Find where the given text appears and provide that cell's center as (x, y) coordinate. 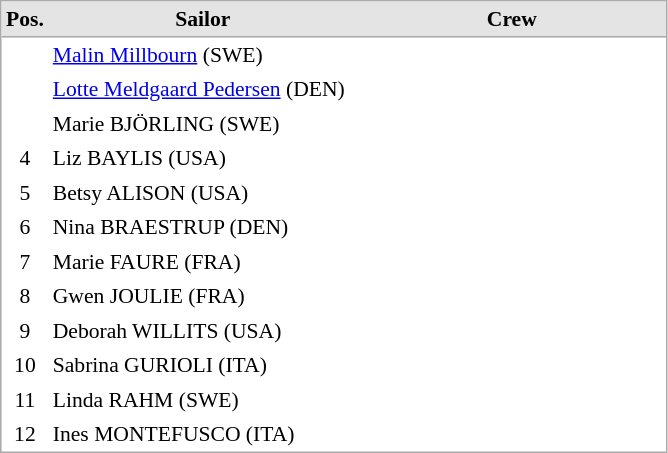
Liz BAYLIS (USA) (202, 158)
Lotte Meldgaard Pedersen (DEN) (202, 89)
12 (26, 434)
7 (26, 261)
Pos. (26, 20)
Sabrina GURIOLI (ITA) (202, 365)
Linda RAHM (SWE) (202, 399)
Marie FAURE (FRA) (202, 261)
9 (26, 331)
Deborah WILLITS (USA) (202, 331)
Crew (512, 20)
Gwen JOULIE (FRA) (202, 296)
Marie BJÖRLING (SWE) (202, 123)
Ines MONTEFUSCO (ITA) (202, 434)
10 (26, 365)
8 (26, 296)
Nina BRAESTRUP (DEN) (202, 227)
5 (26, 193)
Betsy ALISON (USA) (202, 193)
Malin Millbourn (SWE) (202, 55)
6 (26, 227)
Sailor (202, 20)
11 (26, 399)
4 (26, 158)
